Extract the (X, Y) coordinate from the center of the cell holding the provided text.  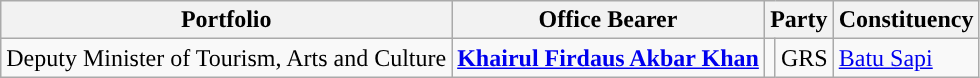
Khairul Firdaus Akbar Khan (608, 58)
Party (798, 20)
Constituency (906, 20)
Deputy Minister of Tourism, Arts and Culture (226, 58)
Batu Sapi (906, 58)
GRS (804, 58)
Portfolio (226, 20)
Office Bearer (608, 20)
